For the text-containing cell, return its midpoint in [x, y] coordinate format. 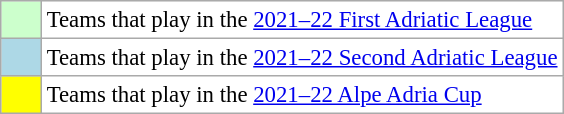
Teams that play in the 2021–22 Second Adriatic League [302, 58]
Teams that play in the 2021–22 Alpe Adria Cup [302, 95]
Teams that play in the 2021–22 First Adriatic League [302, 20]
